Find where the given text appears and provide that cell's center as (X, Y) coordinate. 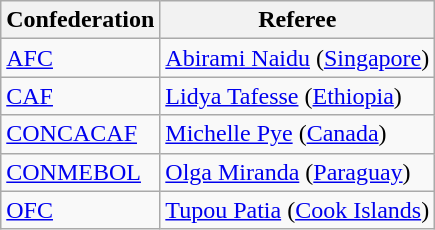
Lidya Tafesse (Ethiopia) (298, 96)
CAF (80, 96)
AFC (80, 58)
Abirami Naidu (Singapore) (298, 58)
CONMEBOL (80, 172)
Referee (298, 20)
Michelle Pye (Canada) (298, 134)
Confederation (80, 20)
Tupou Patia (Cook Islands) (298, 210)
CONCACAF (80, 134)
OFC (80, 210)
Olga Miranda (Paraguay) (298, 172)
